Scan for the cell matching the given text and deliver its (x, y) coordinate at center. 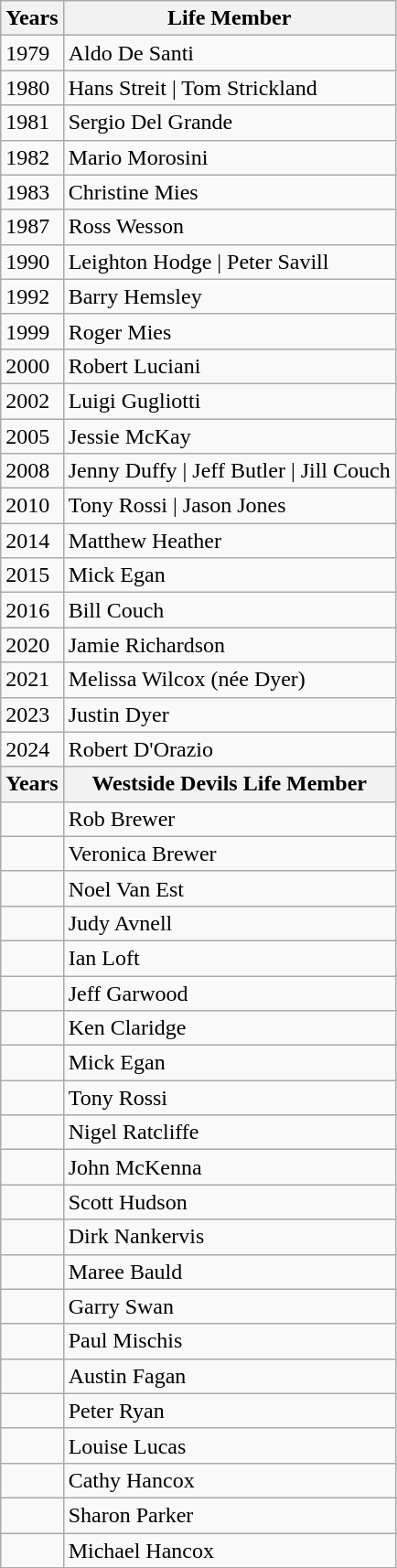
John McKenna (229, 1167)
Jenny Duffy | Jeff Butler | Jill Couch (229, 471)
Ken Claridge (229, 1028)
Cathy Hancox (229, 1480)
2008 (32, 471)
Jamie Richardson (229, 645)
Veronica Brewer (229, 854)
1982 (32, 157)
Leighton Hodge | Peter Savill (229, 262)
2014 (32, 541)
2016 (32, 610)
Ross Wesson (229, 227)
Aldo De Santi (229, 53)
Ian Loft (229, 958)
Luigi Gugliotti (229, 401)
1990 (32, 262)
Peter Ryan (229, 1411)
1983 (32, 192)
2024 (32, 749)
2021 (32, 680)
Tony Rossi | Jason Jones (229, 506)
Scott Hudson (229, 1202)
1992 (32, 296)
Life Member (229, 18)
Louise Lucas (229, 1445)
1980 (32, 88)
1981 (32, 123)
Austin Fagan (229, 1376)
Melissa Wilcox (née Dyer) (229, 680)
2005 (32, 436)
Jessie McKay (229, 436)
2002 (32, 401)
2000 (32, 366)
1999 (32, 331)
1979 (32, 53)
Hans Streit | Tom Strickland (229, 88)
Judy Avnell (229, 923)
Dirk Nankervis (229, 1237)
2015 (32, 575)
2023 (32, 714)
Noel Van Est (229, 888)
Jeff Garwood (229, 993)
Justin Dyer (229, 714)
Robert D'Orazio (229, 749)
Sergio Del Grande (229, 123)
Robert Luciani (229, 366)
Roger Mies (229, 331)
Mario Morosini (229, 157)
2010 (32, 506)
Rob Brewer (229, 819)
Nigel Ratcliffe (229, 1133)
Garry Swan (229, 1306)
Christine Mies (229, 192)
Barry Hemsley (229, 296)
Paul Mischis (229, 1341)
Michael Hancox (229, 1551)
Tony Rossi (229, 1098)
Matthew Heather (229, 541)
Westside Devils Life Member (229, 784)
2020 (32, 645)
1987 (32, 227)
Bill Couch (229, 610)
Sharon Parker (229, 1515)
Maree Bauld (229, 1272)
